Determine the [x, y] coordinate at the center of the cell enclosing the given text.  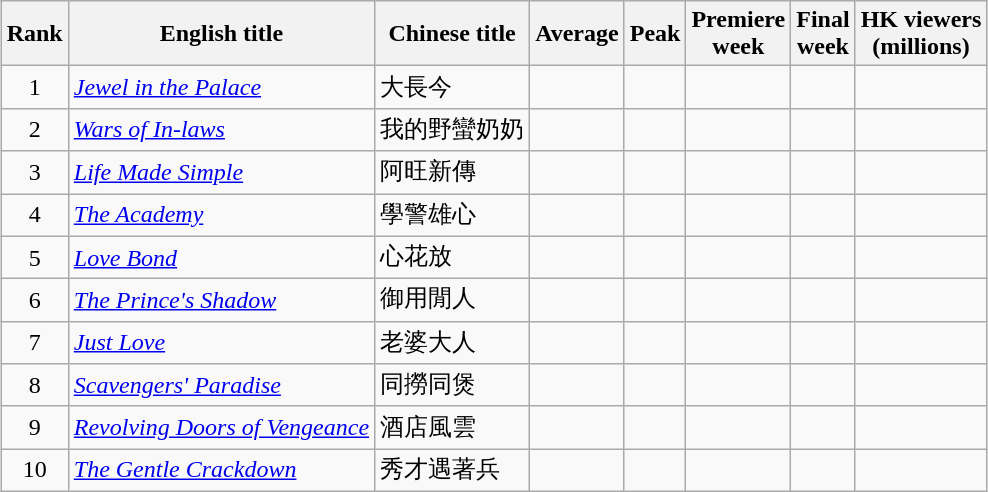
秀才遇著兵 [452, 470]
6 [34, 300]
心花放 [452, 258]
1 [34, 88]
同撈同煲 [452, 386]
English title [221, 34]
10 [34, 470]
Revolving Doors of Vengeance [221, 428]
7 [34, 342]
HK viewers(millions) [921, 34]
Just Love [221, 342]
御用閒人 [452, 300]
老婆大人 [452, 342]
Life Made Simple [221, 172]
Scavengers' Paradise [221, 386]
8 [34, 386]
Average [578, 34]
Chinese title [452, 34]
The Academy [221, 216]
The Gentle Crackdown [221, 470]
阿旺新傳 [452, 172]
Finalweek [823, 34]
Rank [34, 34]
Peak [655, 34]
酒店風雲 [452, 428]
大長今 [452, 88]
Wars of In-laws [221, 130]
The Prince's Shadow [221, 300]
我的野蠻奶奶 [452, 130]
2 [34, 130]
Jewel in the Palace [221, 88]
9 [34, 428]
Premiereweek [738, 34]
4 [34, 216]
5 [34, 258]
學警雄心 [452, 216]
3 [34, 172]
Love Bond [221, 258]
